Output the [x, y] coordinate of the center of the cell containing the given text.  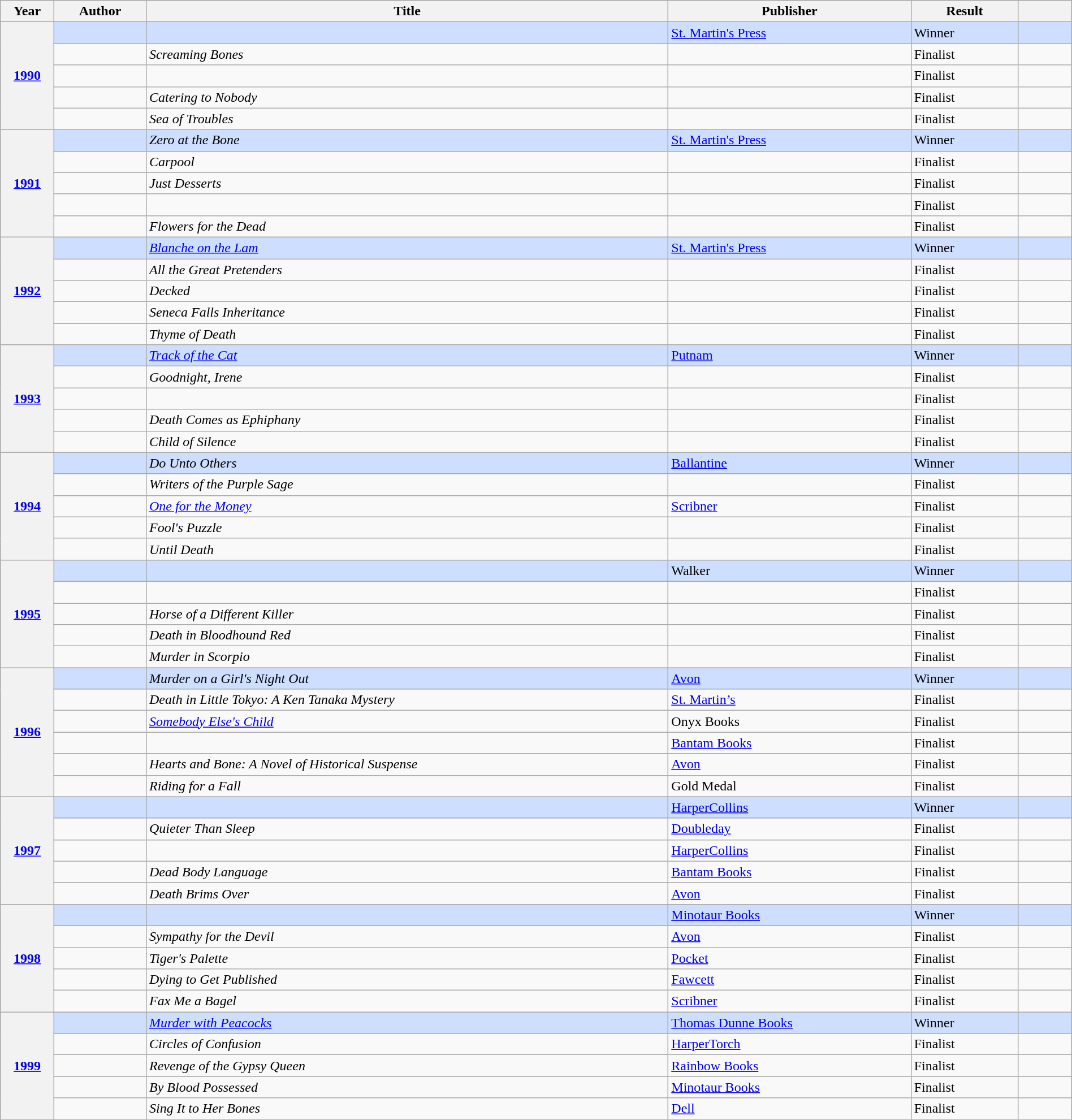
Decked [407, 291]
Dead Body Language [407, 872]
Fax Me a Bagel [407, 1001]
All the Great Pretenders [407, 270]
Fool's Puzzle [407, 527]
Tiger's Palette [407, 958]
Hearts and Bone: A Novel of Historical Suspense [407, 764]
Revenge of the Gypsy Queen [407, 1066]
Screaming Bones [407, 54]
Catering to Nobody [407, 97]
Blanche on the Lam [407, 248]
Gold Medal [789, 786]
Publisher [789, 11]
Flowers for the Dead [407, 226]
1990 [27, 76]
Goodnight, Irene [407, 377]
Murder in Scorpio [407, 657]
1995 [27, 613]
Do Unto Others [407, 463]
1997 [27, 850]
Title [407, 11]
Writers of the Purple Sage [407, 485]
1998 [27, 958]
Horse of a Different Killer [407, 613]
Pocket [789, 958]
Sing It to Her Bones [407, 1109]
Ballantine [789, 463]
Thomas Dunne Books [789, 1023]
Author [100, 11]
1999 [27, 1066]
Putnam [789, 356]
Circles of Confusion [407, 1044]
Carpool [407, 162]
1994 [27, 506]
Somebody Else's Child [407, 721]
Murder with Peacocks [407, 1023]
Quieter Than Sleep [407, 829]
Death in Little Tokyo: A Ken Tanaka Mystery [407, 700]
St. Martin’s [789, 700]
1992 [27, 291]
Dell [789, 1109]
Fawcett [789, 980]
Riding for a Fall [407, 786]
Walker [789, 570]
Onyx Books [789, 721]
One for the Money [407, 506]
Rainbow Books [789, 1066]
Murder on a Girl's Night Out [407, 678]
HarperTorch [789, 1044]
Doubleday [789, 829]
Death in Bloodhound Red [407, 635]
Track of the Cat [407, 356]
Death Comes as Ephiphany [407, 420]
1991 [27, 183]
By Blood Possessed [407, 1087]
Child of Silence [407, 442]
Sympathy for the Devil [407, 936]
1996 [27, 732]
Dying to Get Published [407, 980]
Result [965, 11]
Seneca Falls Inheritance [407, 313]
Thyme of Death [407, 334]
Zero at the Bone [407, 140]
Sea of Troubles [407, 119]
1993 [27, 399]
Year [27, 11]
Until Death [407, 549]
Death Brims Over [407, 893]
Just Desserts [407, 183]
